Provide the (x, y) coordinate of the cell's center where the given text is located.  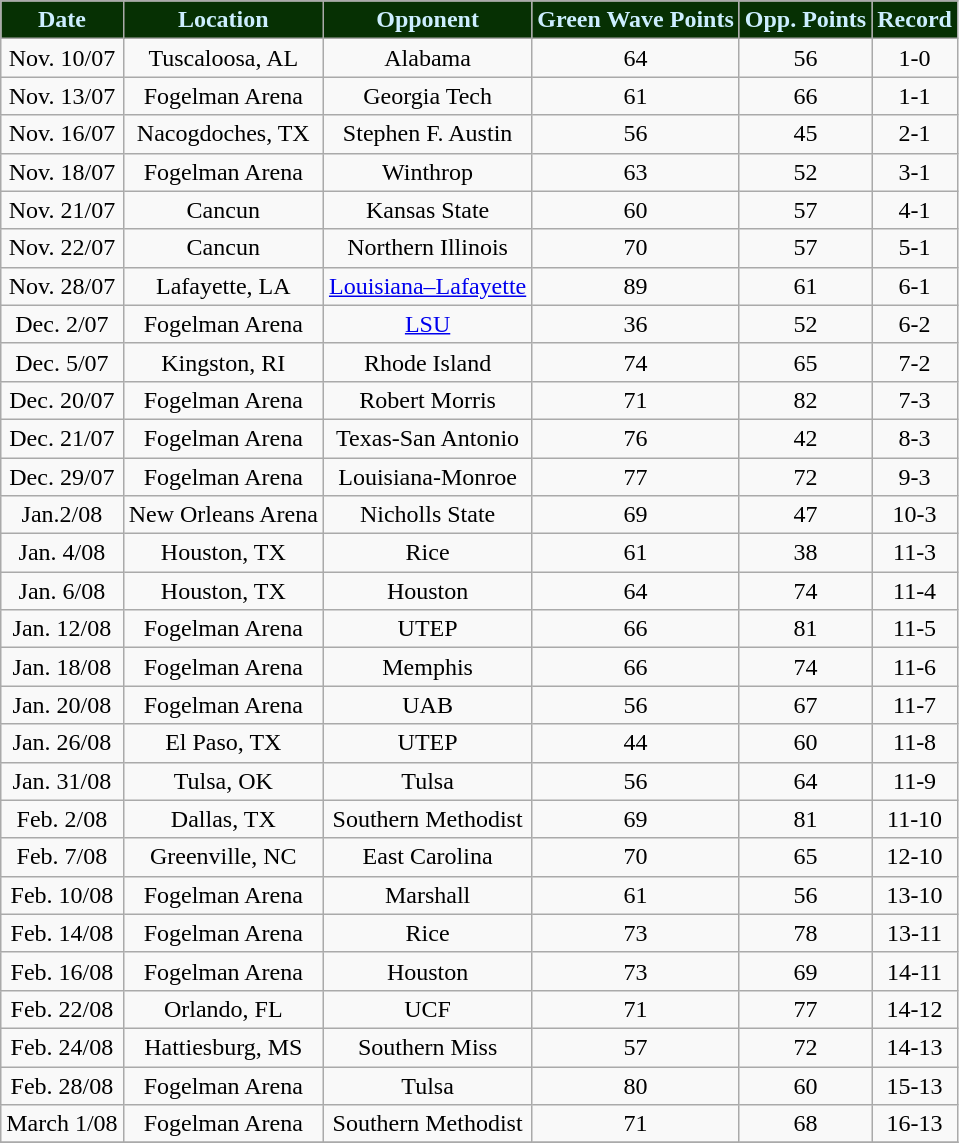
Location (223, 20)
1-0 (915, 58)
Nov. 16/07 (62, 134)
Alabama (427, 58)
11-3 (915, 553)
Southern Miss (427, 1047)
East Carolina (427, 857)
Feb. 28/08 (62, 1085)
UCF (427, 1009)
14-11 (915, 971)
11-10 (915, 819)
New Orleans Arena (223, 515)
63 (636, 172)
Robert Morris (427, 400)
11-5 (915, 629)
7-3 (915, 400)
80 (636, 1085)
89 (636, 286)
Jan. 31/08 (62, 781)
Dec. 5/07 (62, 362)
Record (915, 20)
Northern Illinois (427, 248)
45 (805, 134)
11-9 (915, 781)
Nov. 10/07 (62, 58)
47 (805, 515)
Green Wave Points (636, 20)
Tulsa, OK (223, 781)
Nacogdoches, TX (223, 134)
9-3 (915, 477)
Dec. 2/07 (62, 324)
11-6 (915, 667)
Texas-San Antonio (427, 438)
Nov. 22/07 (62, 248)
Louisiana–Lafayette (427, 286)
Jan. 4/08 (62, 553)
Tuscaloosa, AL (223, 58)
Feb. 7/08 (62, 857)
Marshall (427, 895)
Nov. 21/07 (62, 210)
Opponent (427, 20)
11-4 (915, 591)
8-3 (915, 438)
Nicholls State (427, 515)
Kingston, RI (223, 362)
38 (805, 553)
Hattiesburg, MS (223, 1047)
Stephen F. Austin (427, 134)
Dec. 21/07 (62, 438)
Feb. 24/08 (62, 1047)
6-2 (915, 324)
Nov. 28/07 (62, 286)
El Paso, TX (223, 743)
Orlando, FL (223, 1009)
82 (805, 400)
Dec. 29/07 (62, 477)
42 (805, 438)
Jan. 6/08 (62, 591)
78 (805, 933)
3-1 (915, 172)
Greenville, NC (223, 857)
Opp. Points (805, 20)
Feb. 22/08 (62, 1009)
16-13 (915, 1124)
36 (636, 324)
Jan. 26/08 (62, 743)
March 1/08 (62, 1124)
Jan. 20/08 (62, 705)
Feb. 16/08 (62, 971)
68 (805, 1124)
67 (805, 705)
Rhode Island (427, 362)
4-1 (915, 210)
7-2 (915, 362)
Lafayette, LA (223, 286)
14-13 (915, 1047)
Jan. 12/08 (62, 629)
6-1 (915, 286)
Memphis (427, 667)
Kansas State (427, 210)
10-3 (915, 515)
Winthrop (427, 172)
Jan.2/08 (62, 515)
2-1 (915, 134)
Feb. 2/08 (62, 819)
Date (62, 20)
Jan. 18/08 (62, 667)
Nov. 18/07 (62, 172)
Dallas, TX (223, 819)
Nov. 13/07 (62, 96)
44 (636, 743)
14-12 (915, 1009)
15-13 (915, 1085)
Feb. 10/08 (62, 895)
76 (636, 438)
Feb. 14/08 (62, 933)
13-11 (915, 933)
5-1 (915, 248)
Georgia Tech (427, 96)
Dec. 20/07 (62, 400)
11-7 (915, 705)
13-10 (915, 895)
LSU (427, 324)
1-1 (915, 96)
UAB (427, 705)
12-10 (915, 857)
11-8 (915, 743)
Louisiana-Monroe (427, 477)
